From the cell containing the given text, extract its center point as [x, y] coordinate. 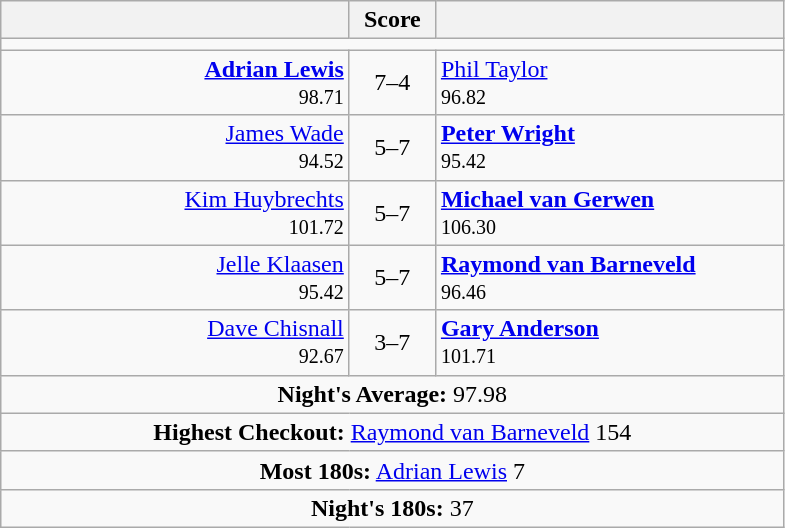
Highest Checkout: Raymond van Barneveld 154 [392, 432]
Night's 180s: 37 [392, 508]
Peter Wright 95.42 [610, 148]
Dave Chisnall 92.67 [176, 342]
Jelle Klaasen 95.42 [176, 278]
3–7 [392, 342]
Score [392, 20]
Raymond van Barneveld 96.46 [610, 278]
Michael van Gerwen 106.30 [610, 212]
Most 180s: Adrian Lewis 7 [392, 470]
Night's Average: 97.98 [392, 394]
Adrian Lewis 98.71 [176, 82]
James Wade 94.52 [176, 148]
Kim Huybrechts 101.72 [176, 212]
Gary Anderson 101.71 [610, 342]
Phil Taylor 96.82 [610, 82]
7–4 [392, 82]
